Locate the cell with the specified text and output its [X, Y] center coordinate. 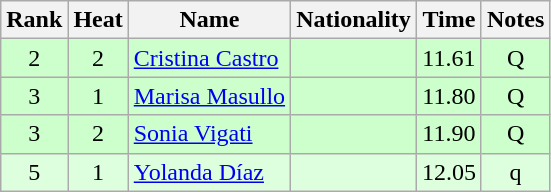
Sonia Vigati [209, 134]
Nationality [354, 20]
Heat [98, 20]
5 [34, 172]
Time [448, 20]
11.61 [448, 58]
Marisa Masullo [209, 96]
q [515, 172]
11.90 [448, 134]
12.05 [448, 172]
Name [209, 20]
Rank [34, 20]
Cristina Castro [209, 58]
Notes [515, 20]
11.80 [448, 96]
Yolanda Díaz [209, 172]
